Locate the cell with the specified text and output its (x, y) center coordinate. 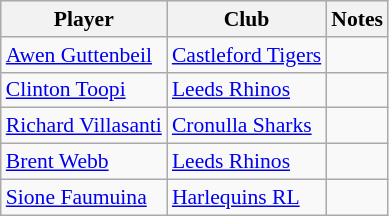
Notes (357, 19)
Sione Faumuina (84, 197)
Awen Guttenbeil (84, 55)
Richard Villasanti (84, 126)
Cronulla Sharks (246, 126)
Player (84, 19)
Brent Webb (84, 162)
Club (246, 19)
Harlequins RL (246, 197)
Clinton Toopi (84, 90)
Castleford Tigers (246, 55)
